Find where the given text appears and provide that cell's center as [x, y] coordinate. 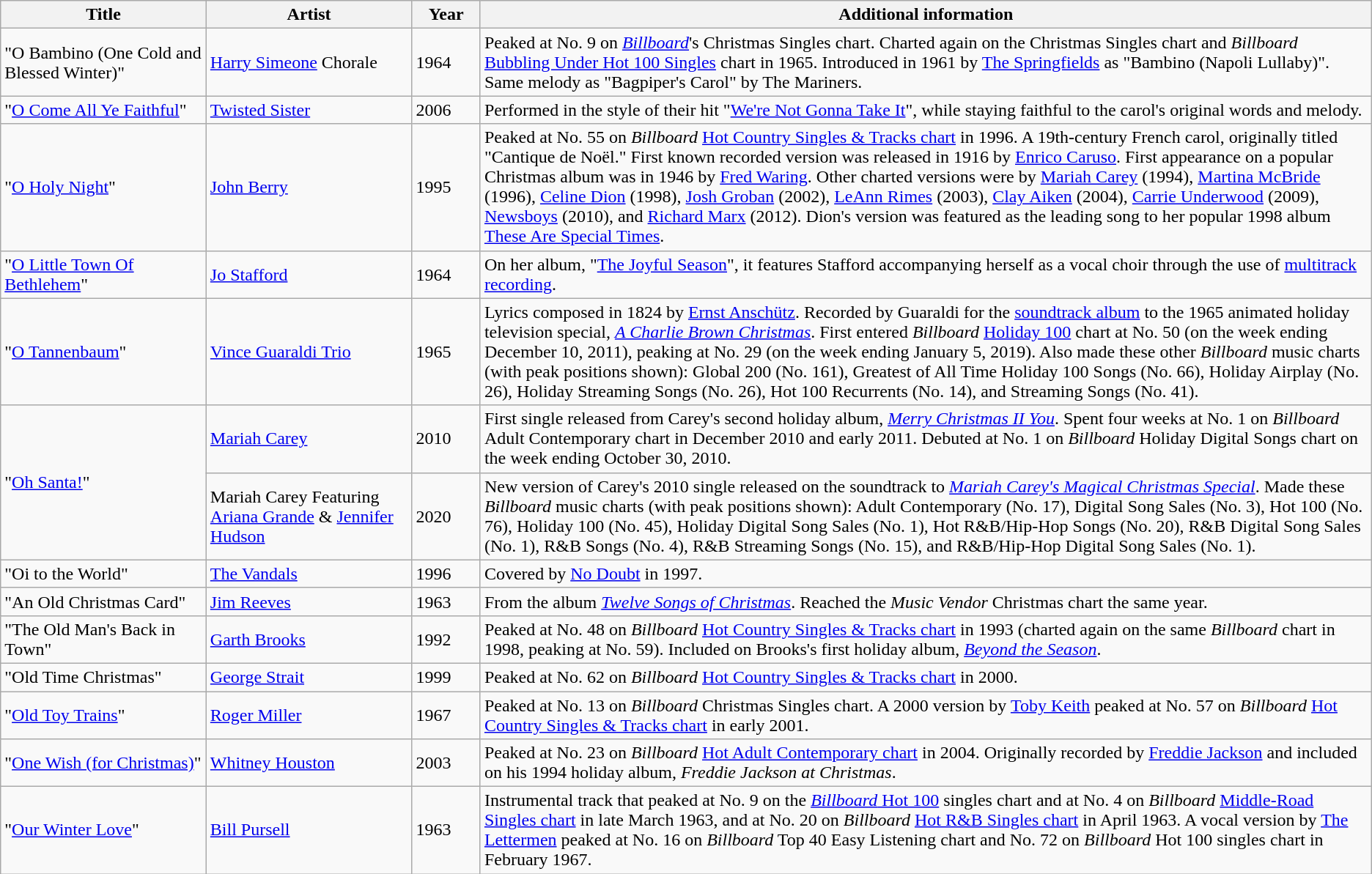
2006 [446, 110]
Twisted Sister [309, 110]
Bill Pursell [309, 831]
Artist [309, 15]
Garth Brooks [309, 639]
"Old Time Christmas" [104, 677]
1967 [446, 715]
Vince Guaraldi Trio [309, 352]
Mariah Carey [309, 439]
Year [446, 15]
Title [104, 15]
2003 [446, 763]
Roger Miller [309, 715]
"The Old Man's Back in Town" [104, 639]
"O Tannenbaum" [104, 352]
Jo Stafford [309, 274]
From the album Twelve Songs of Christmas. Reached the Music Vendor Christmas chart the same year. [926, 601]
"Old Toy Trains" [104, 715]
"O Holy Night" [104, 188]
Additional information [926, 15]
"One Wish (for Christmas)" [104, 763]
"Oi to the World" [104, 574]
John Berry [309, 188]
1996 [446, 574]
Performed in the style of their hit "We're Not Gonna Take It", while staying faithful to the carol's original words and melody. [926, 110]
1965 [446, 352]
"Our Winter Love" [104, 831]
"O Come All Ye Faithful" [104, 110]
1992 [446, 639]
Covered by No Doubt in 1997. [926, 574]
Jim Reeves [309, 601]
"O Little Town Of Bethlehem" [104, 274]
Peaked at No. 62 on Billboard Hot Country Singles & Tracks chart in 2000. [926, 677]
Harry Simeone Chorale [309, 62]
2010 [446, 439]
1995 [446, 188]
2020 [446, 516]
George Strait [309, 677]
1999 [446, 677]
"An Old Christmas Card" [104, 601]
The Vandals [309, 574]
"Oh Santa!" [104, 482]
Whitney Houston [309, 763]
"O Bambino (One Cold and Blessed Winter)" [104, 62]
On her album, "The Joyful Season", it features Stafford accompanying herself as a vocal choir through the use of multitrack recording. [926, 274]
Mariah Carey Featuring Ariana Grande & Jennifer Hudson [309, 516]
